Output the [x, y] coordinate of the center of the cell containing the given text.  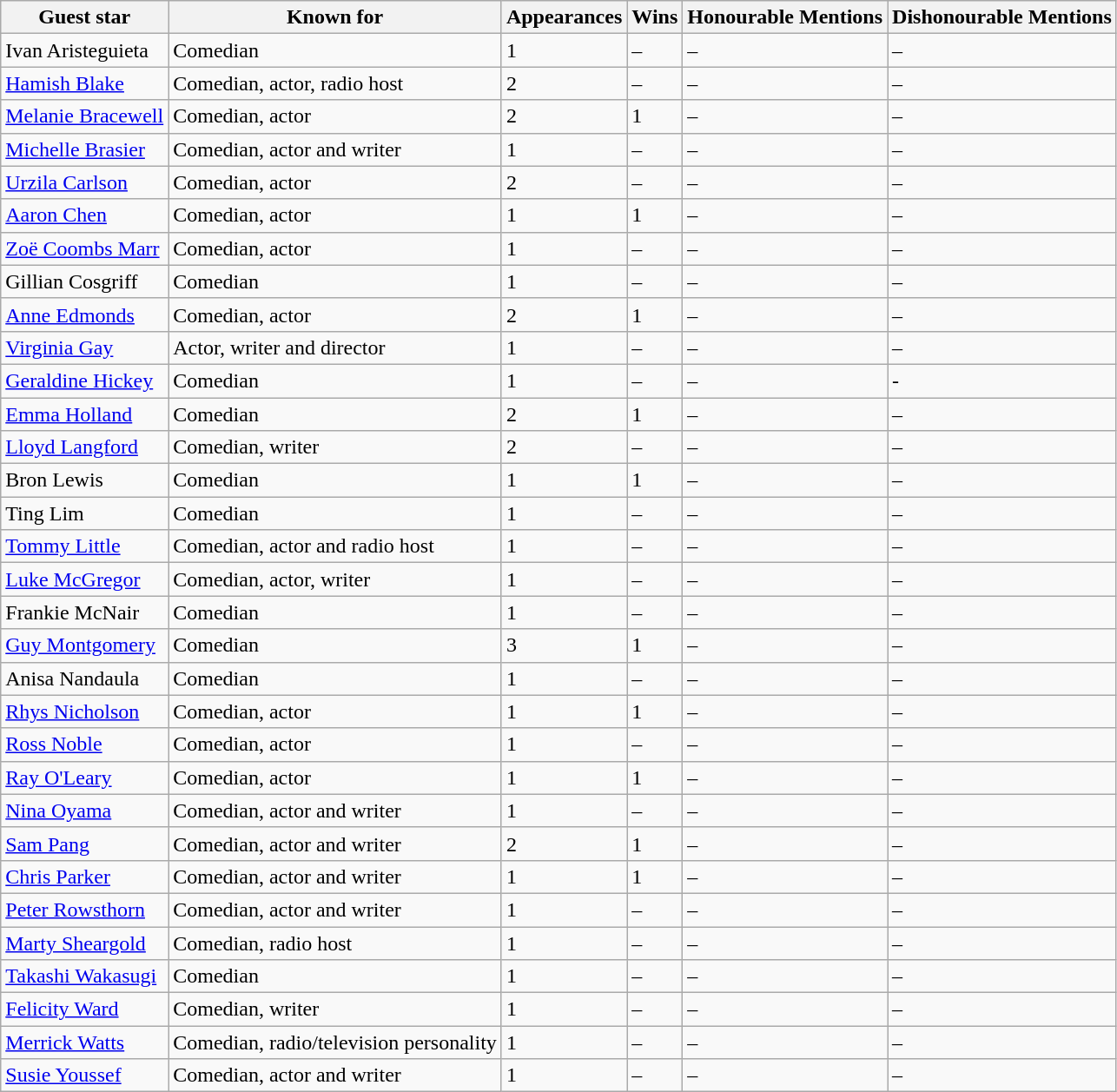
Ray O'Leary [85, 778]
Michelle Brasier [85, 149]
Virginia Gay [85, 347]
Merrick Watts [85, 1042]
Comedian, actor, writer [335, 579]
Marty Sheargold [85, 943]
Felicity Ward [85, 1009]
Comedian, actor, radio host [335, 83]
Aaron Chen [85, 215]
- [1002, 381]
Takashi Wakasugi [85, 976]
Gillian Cosgriff [85, 281]
Ivan Aristeguieta [85, 50]
Anisa Nandaula [85, 678]
Comedian, actor and radio host [335, 546]
Luke McGregor [85, 579]
Wins [655, 17]
Dishonourable Mentions [1002, 17]
Actor, writer and director [335, 347]
Geraldine Hickey [85, 381]
Guy Montgomery [85, 645]
Nina Oyama [85, 811]
Emma Holland [85, 414]
Anne Edmonds [85, 314]
Comedian, radio host [335, 943]
Ting Lim [85, 513]
Guest star [85, 17]
Chris Parker [85, 877]
Hamish Blake [85, 83]
Lloyd Langford [85, 447]
Melanie Bracewell [85, 116]
Bron Lewis [85, 480]
Rhys Nicholson [85, 711]
3 [564, 645]
Tommy Little [85, 546]
Known for [335, 17]
Sam Pang [85, 844]
Urzila Carlson [85, 182]
Appearances [564, 17]
Peter Rowsthorn [85, 910]
Honourable Mentions [785, 17]
Frankie McNair [85, 612]
Ross Noble [85, 745]
Comedian, radio/television personality [335, 1042]
Zoë Coombs Marr [85, 248]
Susie Youssef [85, 1075]
